Search for the cell housing the specified text and yield its (x, y) center coordinate. 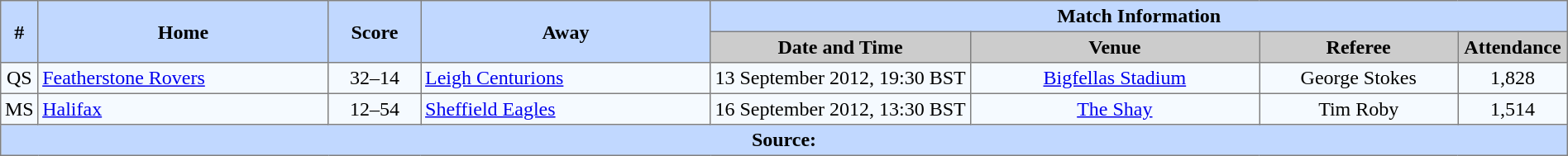
12–54 (375, 109)
George Stokes (1359, 78)
Venue (1115, 47)
32–14 (375, 78)
# (20, 31)
Date and Time (840, 47)
Bigfellas Stadium (1115, 78)
MS (20, 109)
Leigh Centurions (566, 78)
QS (20, 78)
Score (375, 31)
Source: (784, 140)
1,828 (1513, 78)
Match Information (1139, 17)
Halifax (184, 109)
1,514 (1513, 109)
Tim Roby (1359, 109)
13 September 2012, 19:30 BST (840, 78)
Sheffield Eagles (566, 109)
Attendance (1513, 47)
Featherstone Rovers (184, 78)
16 September 2012, 13:30 BST (840, 109)
Referee (1359, 47)
Away (566, 31)
Home (184, 31)
The Shay (1115, 109)
